Find where the given text appears and provide that cell's center as (x, y) coordinate. 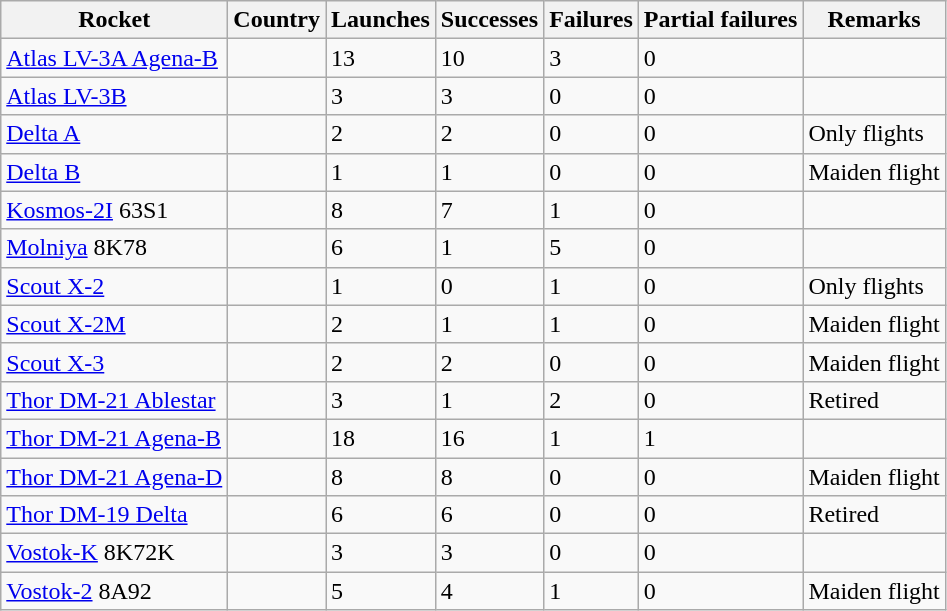
7 (489, 210)
Partial failures (720, 20)
Thor DM-21 Agena-D (114, 477)
Successes (489, 20)
Thor DM-21 Ablestar (114, 400)
Scout X-2 (114, 286)
Kosmos-2I 63S1 (114, 210)
Thor DM-21 Agena-B (114, 438)
Vostok-2 8A92 (114, 591)
Scout X-3 (114, 362)
Atlas LV-3B (114, 96)
Delta B (114, 172)
16 (489, 438)
18 (381, 438)
Vostok-K 8K72K (114, 553)
Molniya 8K78 (114, 248)
10 (489, 58)
Remarks (874, 20)
Atlas LV-3A Agena-B (114, 58)
Launches (381, 20)
13 (381, 58)
4 (489, 591)
Scout X-2M (114, 324)
Failures (592, 20)
Thor DM-19 Delta (114, 515)
Rocket (114, 20)
Delta A (114, 134)
Country (277, 20)
